Output the (X, Y) coordinate of the center of the cell containing the given text.  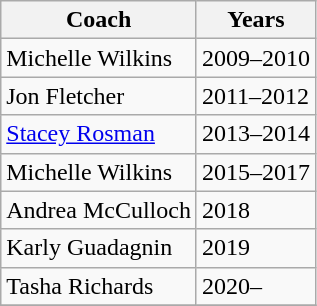
2019 (256, 248)
2009–2010 (256, 58)
2020– (256, 286)
2011–2012 (256, 96)
Jon Fletcher (99, 96)
Stacey Rosman (99, 134)
Tasha Richards (99, 286)
2015–2017 (256, 172)
Years (256, 20)
Karly Guadagnin (99, 248)
Coach (99, 20)
2013–2014 (256, 134)
2018 (256, 210)
Andrea McCulloch (99, 210)
